Identify which cell holds the provided text, then report its (x, y) central coordinate. 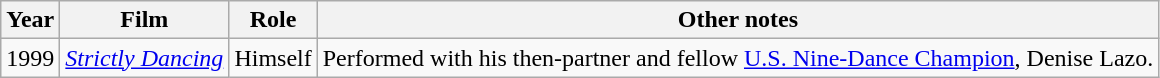
Himself (273, 58)
Other notes (738, 20)
Strictly Dancing (144, 58)
Year (30, 20)
Role (273, 20)
Performed with his then-partner and fellow U.S. Nine-Dance Champion, Denise Lazo. (738, 58)
Film (144, 20)
1999 (30, 58)
